Capture the cell that displays the provided text and extract its (X, Y) central coordinate. 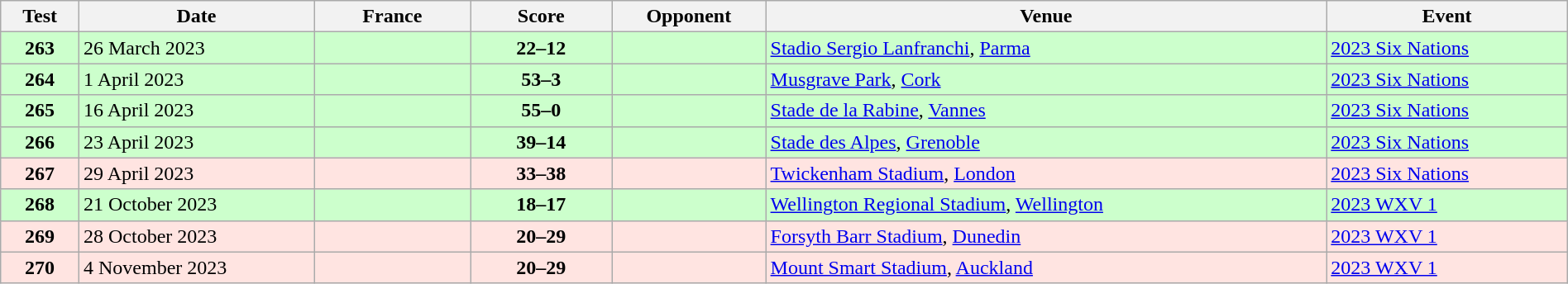
268 (40, 205)
Stade de la Rabine, Vannes (1046, 111)
4 November 2023 (196, 267)
22–12 (541, 48)
Venue (1046, 17)
18–17 (541, 205)
29 April 2023 (196, 173)
33–38 (541, 173)
Stadio Sergio Lanfranchi, Parma (1046, 48)
266 (40, 142)
267 (40, 173)
Musgrave Park, Cork (1046, 79)
55–0 (541, 111)
16 April 2023 (196, 111)
23 April 2023 (196, 142)
Test (40, 17)
Score (541, 17)
28 October 2023 (196, 236)
269 (40, 236)
1 April 2023 (196, 79)
Wellington Regional Stadium, Wellington (1046, 205)
Opponent (689, 17)
Forsyth Barr Stadium, Dunedin (1046, 236)
21 October 2023 (196, 205)
263 (40, 48)
Stade des Alpes, Grenoble (1046, 142)
39–14 (541, 142)
France (392, 17)
265 (40, 111)
Mount Smart Stadium, Auckland (1046, 267)
Twickenham Stadium, London (1046, 173)
270 (40, 267)
264 (40, 79)
Date (196, 17)
53–3 (541, 79)
26 March 2023 (196, 48)
Event (1447, 17)
